Locate the cell with the specified text and output its [X, Y] center coordinate. 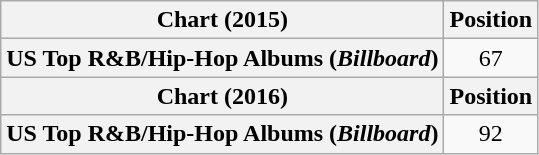
67 [491, 58]
92 [491, 134]
Chart (2016) [222, 96]
Chart (2015) [222, 20]
